From the cell containing the given text, extract its center point as [X, Y] coordinate. 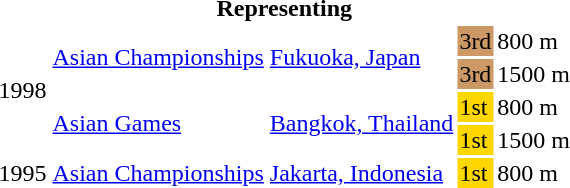
Bangkok, Thailand [362, 124]
Fukuoka, Japan [362, 58]
Asian Games [158, 124]
Jakarta, Indonesia [362, 173]
